Search for the cell housing the specified text and yield its [X, Y] center coordinate. 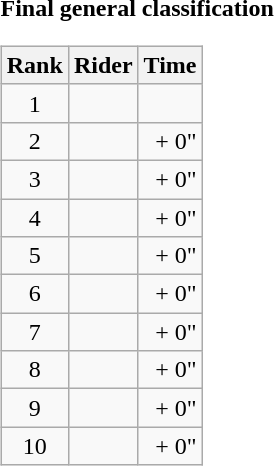
5 [34, 256]
1 [34, 103]
9 [34, 408]
8 [34, 370]
2 [34, 141]
6 [34, 294]
4 [34, 217]
10 [34, 446]
Time [170, 65]
7 [34, 332]
Rider [103, 65]
Rank [34, 65]
3 [34, 179]
